Extract the [X, Y] coordinate from the center of the cell holding the provided text.  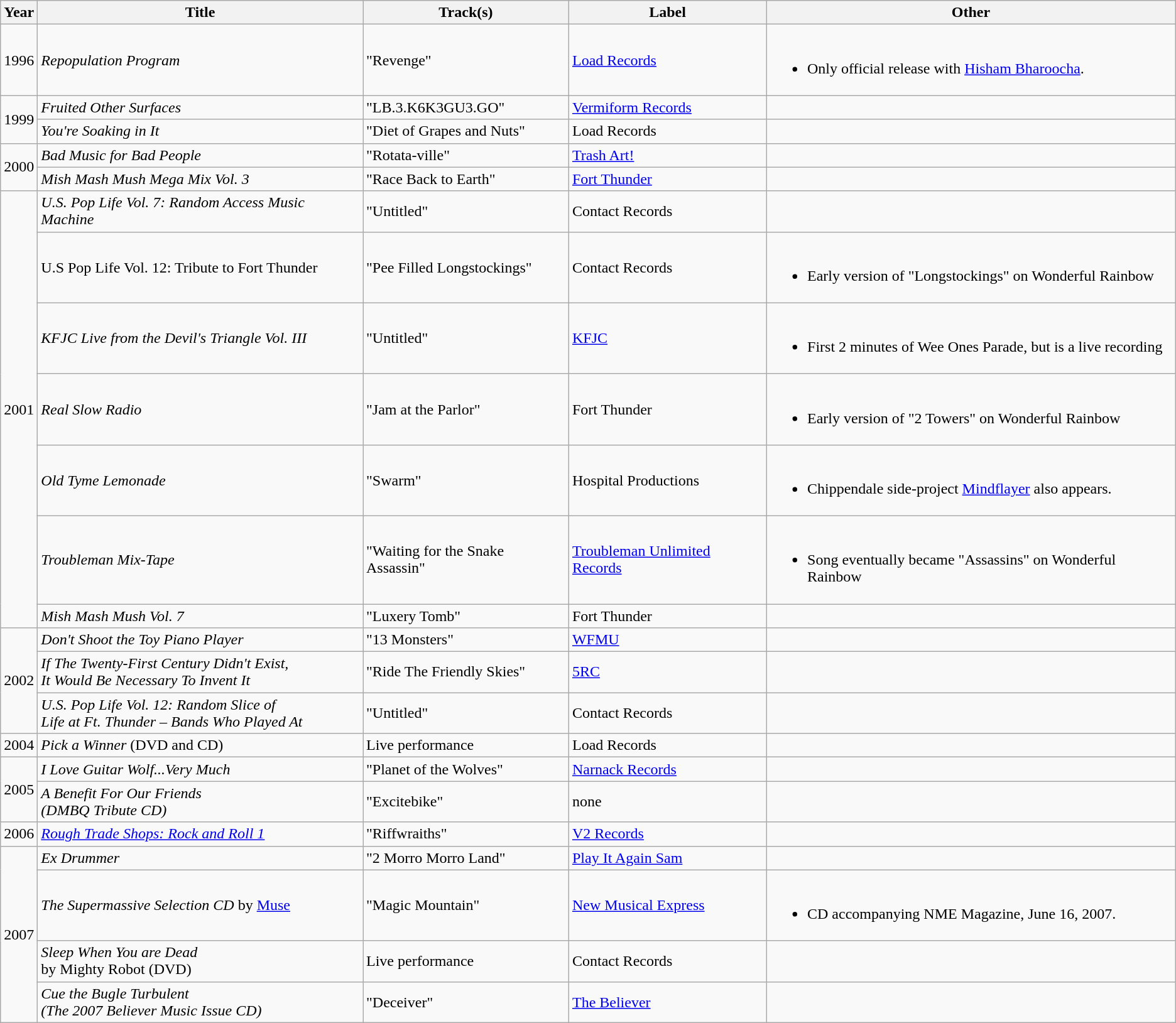
"Diet of Grapes and Nuts" [466, 131]
WFMU [667, 640]
U.S Pop Life Vol. 12: Tribute to Fort Thunder [200, 268]
2004 [19, 745]
Chippendale side-project Mindflayer also appears. [971, 480]
Troubleman Mix-Tape [200, 560]
Narnack Records [667, 769]
Mish Mash Mush Mega Mix Vol. 3 [200, 179]
1996 [19, 60]
Other [971, 13]
"Pee Filled Longstockings" [466, 268]
2000 [19, 167]
Mish Mash Mush Vol. 7 [200, 616]
2001 [19, 409]
Label [667, 13]
"Planet of the Wolves" [466, 769]
New Musical Express [667, 906]
U.S. Pop Life Vol. 7: Random Access Music Machine [200, 211]
Only official release with Hisham Bharoocha. [971, 60]
Repopulation Program [200, 60]
"Deceiver" [466, 1002]
Troubleman Unlimited Records [667, 560]
KFJC Live from the Devil's Triangle Vol. III [200, 338]
Early version of "Longstockings" on Wonderful Rainbow [971, 268]
5RC [667, 672]
Year [19, 13]
"Jam at the Parlor" [466, 409]
CD accompanying NME Magazine, June 16, 2007. [971, 906]
"2 Morro Morro Land" [466, 858]
"Riffwraiths" [466, 834]
Hospital Productions [667, 480]
2007 [19, 934]
I Love Guitar Wolf...Very Much [200, 769]
Song eventually became "Assassins" on Wonderful Rainbow [971, 560]
"LB.3.K6K3GU3.GO" [466, 107]
"Luxery Tomb" [466, 616]
"Waiting for the Snake Assassin" [466, 560]
"Race Back to Earth" [466, 179]
You're Soaking in It [200, 131]
A Benefit For Our Friends(DMBQ Tribute CD) [200, 801]
Bad Music for Bad People [200, 155]
"Swarm" [466, 480]
"Revenge" [466, 60]
Fruited Other Surfaces [200, 107]
1999 [19, 119]
U.S. Pop Life Vol. 12: Random Slice ofLife at Ft. Thunder – Bands Who Played At [200, 713]
Track(s) [466, 13]
If The Twenty-First Century Didn't Exist,It Would Be Necessary To Invent It [200, 672]
Cue the Bugle Turbulent(The 2007 Believer Music Issue CD) [200, 1002]
The Supermassive Selection CD by Muse [200, 906]
"Magic Mountain" [466, 906]
Pick a Winner (DVD and CD) [200, 745]
Title [200, 13]
"13 Monsters" [466, 640]
Play It Again Sam [667, 858]
Trash Art! [667, 155]
V2 Records [667, 834]
Sleep When You are Deadby Mighty Robot (DVD) [200, 961]
2002 [19, 681]
First 2 minutes of Wee Ones Parade, but is a live recording [971, 338]
Rough Trade Shops: Rock and Roll 1 [200, 834]
Real Slow Radio [200, 409]
Ex Drummer [200, 858]
2006 [19, 834]
KFJC [667, 338]
Don't Shoot the Toy Piano Player [200, 640]
2005 [19, 790]
none [667, 801]
"Excitebike" [466, 801]
Old Tyme Lemonade [200, 480]
Early version of "2 Towers" on Wonderful Rainbow [971, 409]
The Believer [667, 1002]
Vermiform Records [667, 107]
"Ride The Friendly Skies" [466, 672]
"Rotata-ville" [466, 155]
